Locate the cell with the specified text and output its [X, Y] center coordinate. 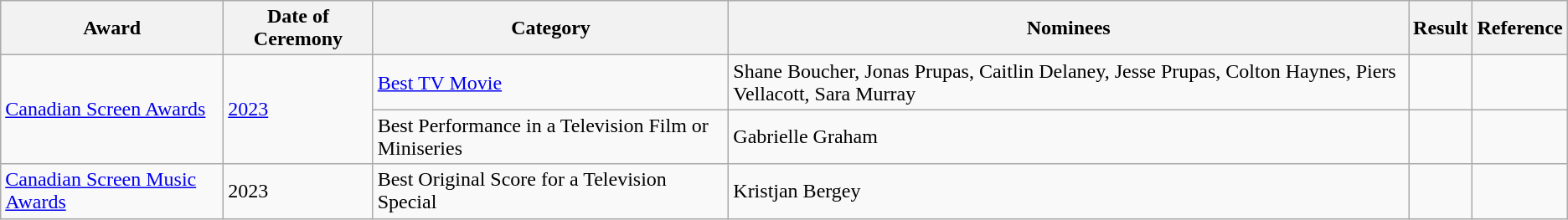
Category [551, 28]
Result [1441, 28]
Best Original Score for a Television Special [551, 191]
Shane Boucher, Jonas Prupas, Caitlin Delaney, Jesse Prupas, Colton Haynes, Piers Vellacott, Sara Murray [1069, 82]
Canadian Screen Awards [112, 110]
Best Performance in a Television Film or Miniseries [551, 137]
Kristjan Bergey [1069, 191]
Reference [1519, 28]
Nominees [1069, 28]
Canadian Screen Music Awards [112, 191]
Best TV Movie [551, 82]
Award [112, 28]
Gabrielle Graham [1069, 137]
Date of Ceremony [298, 28]
